Return the [X, Y] coordinate for the center point of the cell that contains the specified text.  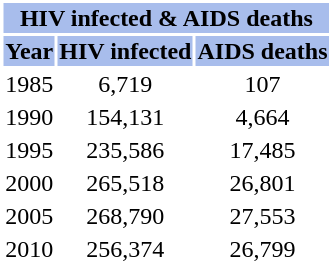
AIDS deaths [262, 51]
1995 [30, 150]
2005 [30, 216]
1985 [30, 84]
107 [262, 84]
265,518 [126, 183]
4,664 [262, 117]
2010 [30, 249]
26,801 [262, 183]
268,790 [126, 216]
6,719 [126, 84]
1990 [30, 117]
154,131 [126, 117]
HIV infected [126, 51]
2000 [30, 183]
26,799 [262, 249]
256,374 [126, 249]
Year [30, 51]
27,553 [262, 216]
235,586 [126, 150]
17,485 [262, 150]
HIV infected & AIDS deaths [166, 18]
